From the cell containing the given text, extract its center point as [x, y] coordinate. 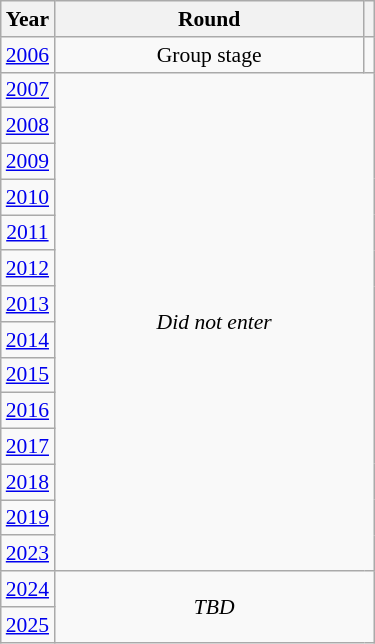
2015 [28, 375]
2024 [28, 589]
2014 [28, 340]
2006 [28, 55]
2017 [28, 447]
2013 [28, 304]
2008 [28, 126]
Year [28, 19]
2007 [28, 90]
Did not enter [214, 322]
2012 [28, 269]
2018 [28, 482]
2019 [28, 518]
2016 [28, 411]
2009 [28, 162]
Group stage [209, 55]
TBD [214, 606]
2025 [28, 625]
2023 [28, 554]
Round [209, 19]
2010 [28, 197]
2011 [28, 233]
